Provide the [x, y] coordinate of the cell's center where the given text is located.  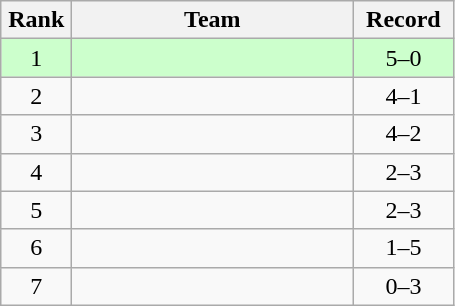
Team [212, 20]
6 [36, 248]
5–0 [404, 58]
3 [36, 134]
0–3 [404, 286]
4–1 [404, 96]
5 [36, 210]
Rank [36, 20]
4–2 [404, 134]
4 [36, 172]
Record [404, 20]
1 [36, 58]
1–5 [404, 248]
7 [36, 286]
2 [36, 96]
